Search for the cell housing the specified text and yield its [X, Y] center coordinate. 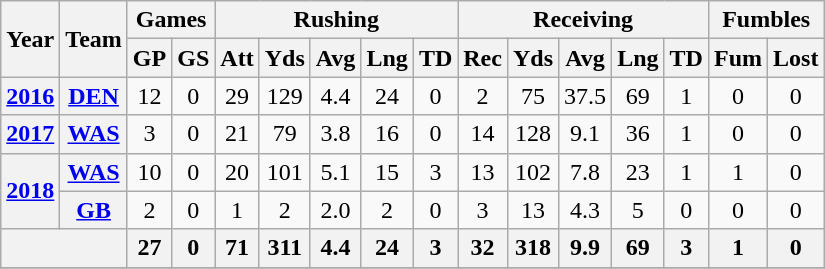
10 [149, 172]
15 [387, 172]
Rushing [336, 20]
GS [194, 58]
20 [237, 172]
36 [638, 134]
12 [149, 96]
Team [94, 39]
102 [532, 172]
7.8 [586, 172]
75 [532, 96]
129 [284, 96]
Att [237, 58]
128 [532, 134]
Fumbles [766, 20]
79 [284, 134]
5.1 [336, 172]
2.0 [336, 210]
101 [284, 172]
27 [149, 248]
14 [483, 134]
5 [638, 210]
GP [149, 58]
21 [237, 134]
Receiving [584, 20]
29 [237, 96]
Year [30, 39]
GB [94, 210]
318 [532, 248]
9.1 [586, 134]
Rec [483, 58]
71 [237, 248]
2017 [30, 134]
3.8 [336, 134]
2018 [30, 191]
4.3 [586, 210]
16 [387, 134]
37.5 [586, 96]
DEN [94, 96]
32 [483, 248]
Lost [796, 58]
23 [638, 172]
9.9 [586, 248]
Games [170, 20]
Fum [738, 58]
2016 [30, 96]
311 [284, 248]
